Return the (X, Y) coordinate for the center point of the cell that contains the specified text.  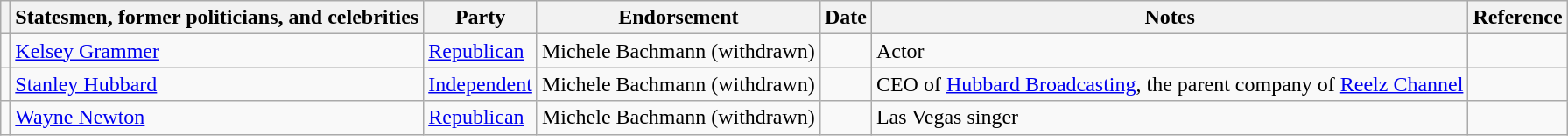
Endorsement (678, 18)
Statesmen, former politicians, and celebrities (217, 18)
Las Vegas singer (1170, 118)
Stanley Hubbard (217, 84)
CEO of Hubbard Broadcasting, the parent company of Reelz Channel (1170, 84)
Reference (1518, 18)
Independent (481, 84)
Wayne Newton (217, 118)
Party (481, 18)
Actor (1170, 51)
Kelsey Grammer (217, 51)
Date (846, 18)
Notes (1170, 18)
